From the cell containing the given text, extract its center point as [x, y] coordinate. 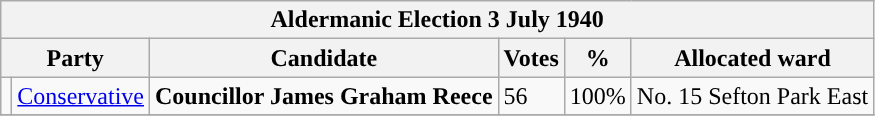
Aldermanic Election 3 July 1940 [438, 20]
Allocated ward [752, 58]
Conservative [81, 96]
No. 15 Sefton Park East [752, 96]
Votes [531, 58]
100% [598, 96]
Candidate [324, 58]
Party [76, 58]
56 [531, 96]
% [598, 58]
Councillor James Graham Reece [324, 96]
